Search for the cell housing the specified text and yield its [X, Y] center coordinate. 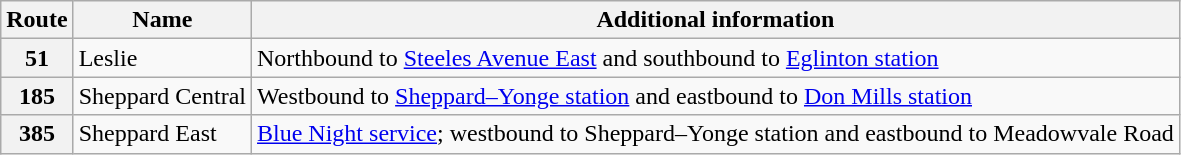
Leslie [162, 58]
Northbound to Steeles Avenue East and southbound to Eglinton station [716, 58]
Sheppard East [162, 134]
385 [37, 134]
51 [37, 58]
Additional information [716, 20]
Route [37, 20]
Name [162, 20]
185 [37, 96]
Blue Night service; westbound to Sheppard–Yonge station and eastbound to Meadowvale Road [716, 134]
Sheppard Central [162, 96]
Westbound to Sheppard–Yonge station and eastbound to Don Mills station [716, 96]
